Return the (X, Y) coordinate for the center point of the cell that contains the specified text.  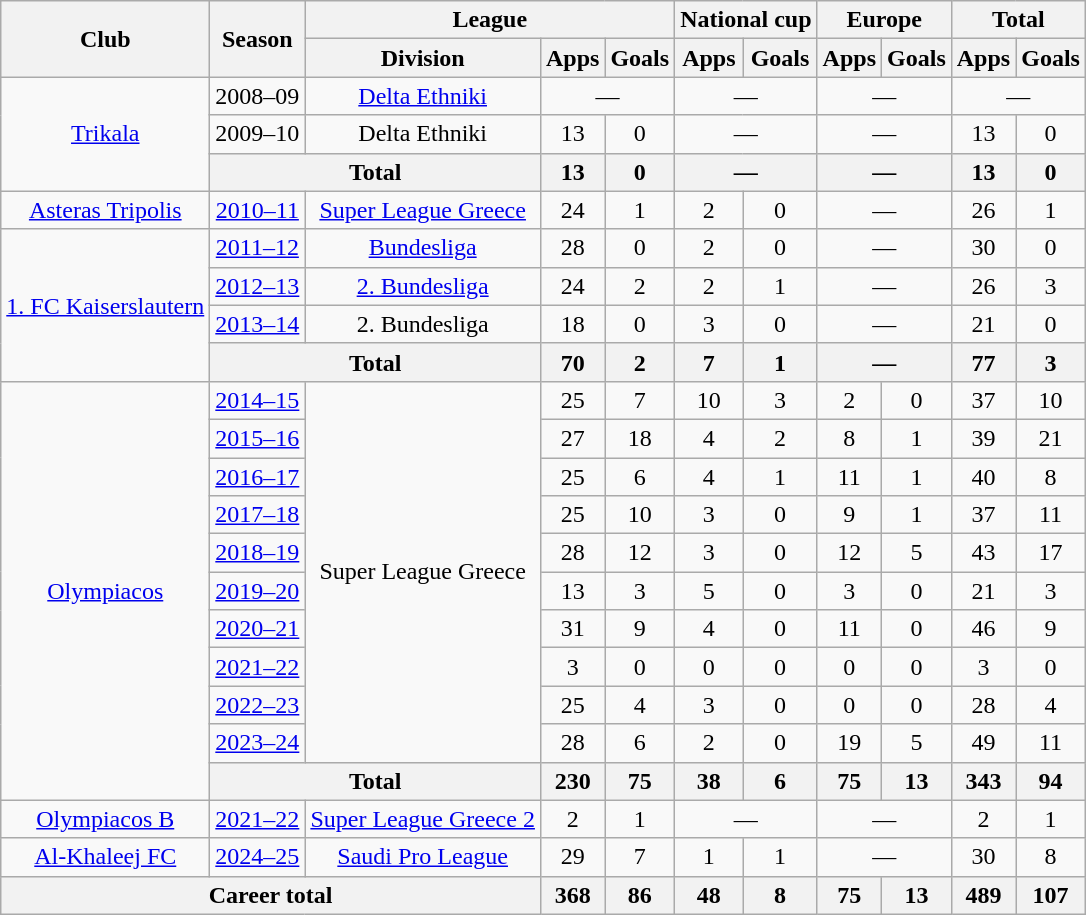
230 (572, 781)
94 (1051, 781)
2016–17 (258, 477)
39 (983, 438)
86 (640, 895)
2019–20 (258, 591)
Club (106, 39)
46 (983, 629)
Olympiacos B (106, 819)
2011–12 (258, 248)
Al-Khaleej FC (106, 857)
17 (1051, 553)
107 (1051, 895)
2023–24 (258, 743)
38 (709, 781)
Season (258, 39)
40 (983, 477)
2010–11 (258, 210)
489 (983, 895)
29 (572, 857)
Division (423, 58)
368 (572, 895)
27 (572, 438)
2008–09 (258, 96)
Trikala (106, 134)
2012–13 (258, 286)
Europe (884, 20)
2015–16 (258, 438)
48 (709, 895)
343 (983, 781)
2020–21 (258, 629)
70 (572, 362)
2024–25 (258, 857)
National cup (746, 20)
2022–23 (258, 705)
Bundesliga (423, 248)
Olympiacos (106, 590)
Career total (271, 895)
43 (983, 553)
Asteras Tripolis (106, 210)
1. FC Kaiserslautern (106, 305)
2009–10 (258, 134)
19 (849, 743)
49 (983, 743)
2017–18 (258, 515)
2014–15 (258, 400)
2013–14 (258, 324)
Saudi Pro League (423, 857)
77 (983, 362)
League (490, 20)
31 (572, 629)
Super League Greece 2 (423, 819)
2018–19 (258, 553)
